Find where the given text appears and provide that cell's center as (X, Y) coordinate. 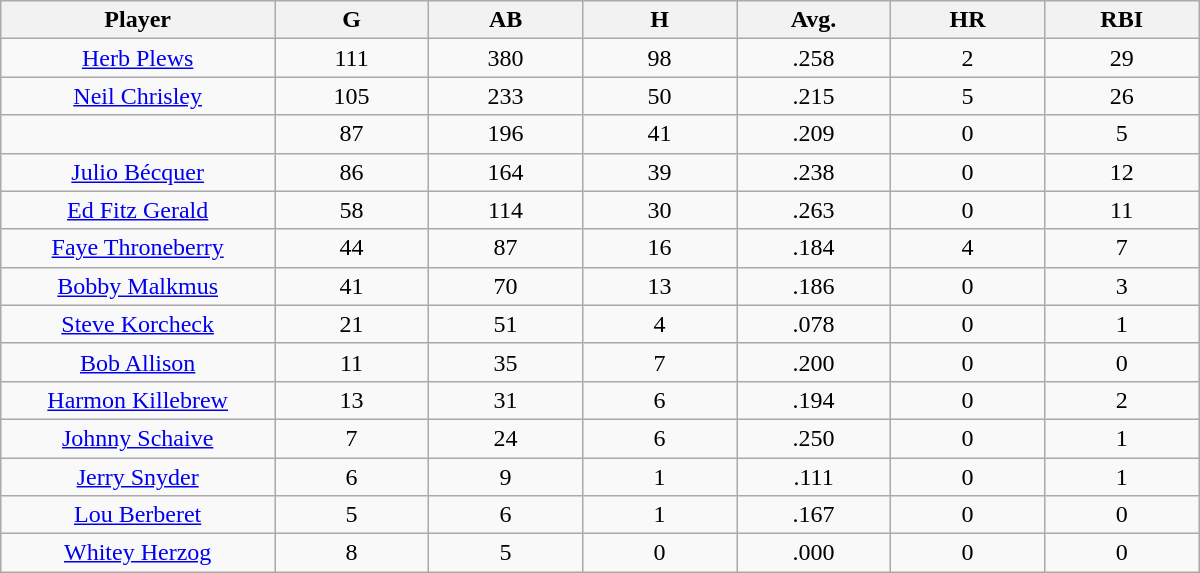
29 (1122, 58)
Harmon Killebrew (138, 400)
8 (352, 553)
Player (138, 20)
Faye Throneberry (138, 248)
Julio Bécquer (138, 172)
16 (660, 248)
AB (506, 20)
196 (506, 134)
Avg. (814, 20)
98 (660, 58)
.238 (814, 172)
44 (352, 248)
.200 (814, 362)
50 (660, 96)
.184 (814, 248)
Herb Plews (138, 58)
380 (506, 58)
51 (506, 324)
Lou Berberet (138, 515)
Steve Korcheck (138, 324)
24 (506, 438)
.000 (814, 553)
111 (352, 58)
70 (506, 286)
Ed Fitz Gerald (138, 210)
30 (660, 210)
35 (506, 362)
.258 (814, 58)
Bobby Malkmus (138, 286)
31 (506, 400)
86 (352, 172)
105 (352, 96)
Neil Chrisley (138, 96)
39 (660, 172)
.167 (814, 515)
.209 (814, 134)
.194 (814, 400)
233 (506, 96)
HR (968, 20)
.111 (814, 477)
3 (1122, 286)
164 (506, 172)
G (352, 20)
.078 (814, 324)
21 (352, 324)
58 (352, 210)
Whitey Herzog (138, 553)
.250 (814, 438)
26 (1122, 96)
114 (506, 210)
Jerry Snyder (138, 477)
12 (1122, 172)
.215 (814, 96)
9 (506, 477)
H (660, 20)
RBI (1122, 20)
.186 (814, 286)
Bob Allison (138, 362)
.263 (814, 210)
Johnny Schaive (138, 438)
